Detect which cell encompasses the target text, then output its (X, Y) center coordinate. 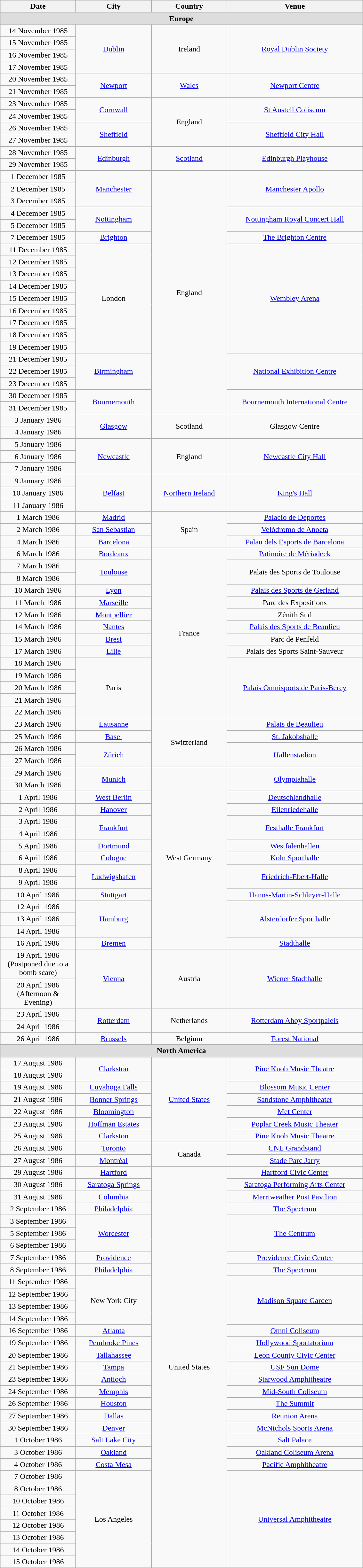
Palais des Sports Saint-Sauveur (295, 651)
Newport (114, 85)
Memphis (114, 1392)
2 March 1986 (38, 529)
7 January 1986 (38, 469)
Alsterdorfer Sporthalle (295, 919)
Pembroke Pines (114, 1343)
Providence (114, 1258)
St. Jakobshalle (295, 736)
Westfalenhallen (295, 846)
5 January 1986 (38, 444)
Northern Ireland (189, 493)
West Berlin (114, 797)
Bournemouth (114, 402)
Pacific Amphitheatre (295, 1464)
3 September 1986 (38, 1221)
11 October 1986 (38, 1513)
Royal Dublin Society (295, 49)
8 October 1986 (38, 1489)
21 September 1986 (38, 1367)
Poplar Creek Music Theater (295, 1124)
Manchester (114, 189)
21 November 1985 (38, 91)
17 December 1985 (38, 323)
Belfast (114, 493)
19 March 1986 (38, 675)
Dortmund (114, 846)
Deutschlandhalle (295, 797)
Rotterdam Ahoy Sportpaleis (295, 1020)
29 March 1986 (38, 773)
24 November 1985 (38, 116)
Palais des Sports de Gerland (295, 590)
12 September 1986 (38, 1294)
14 September 1986 (38, 1318)
City (114, 6)
28 November 1985 (38, 152)
Tampa (114, 1367)
Netherlands (189, 1020)
Forest National (295, 1039)
National Exhibition Centre (295, 371)
Houston (114, 1404)
16 December 1985 (38, 310)
16 September 1986 (38, 1330)
Antioch (114, 1379)
San Sebastian (114, 529)
Columbia (114, 1197)
20 September 1986 (38, 1355)
23 March 1986 (38, 724)
9 April 1986 (38, 882)
Wales (189, 85)
11 January 1986 (38, 505)
Belgium (189, 1039)
Nottingham Royal Concert Hall (295, 219)
20 April 1986 (Afternoon & Evening) (38, 994)
Merriweather Post Pavilion (295, 1197)
15 December 1985 (38, 298)
Newcastle (114, 456)
26 August 1986 (38, 1148)
5 April 1986 (38, 846)
Dallas (114, 1416)
Hallenstadion (295, 755)
Palais des Sports de Beaulieu (295, 627)
Cologne (114, 858)
27 March 1986 (38, 761)
6 September 1986 (38, 1245)
Saratoga Springs (114, 1185)
23 April 1986 (38, 1014)
Palacio de Deportes (295, 517)
Manchester Apollo (295, 189)
14 December 1985 (38, 286)
Glasgow Centre (295, 426)
22 March 1986 (38, 712)
18 August 1986 (38, 1075)
6 January 1986 (38, 456)
1 March 1986 (38, 517)
Birmingham (114, 371)
Date (38, 6)
1 December 1985 (38, 177)
CNE Grandstand (295, 1148)
5 September 1986 (38, 1233)
17 March 1986 (38, 651)
Europe (181, 19)
The Summit (295, 1404)
15 November 1985 (38, 43)
12 December 1985 (38, 262)
Zénith Sud (295, 615)
25 March 1986 (38, 736)
17 November 1985 (38, 67)
Ireland (189, 49)
18 December 1985 (38, 335)
Festhalle Frankfurt (295, 828)
18 March 1986 (38, 663)
The Brighton Centre (295, 238)
2 December 1985 (38, 189)
8 September 1986 (38, 1270)
Sheffield (114, 134)
Parc des Expositions (295, 603)
Palais des Sports de Toulouse (295, 572)
Paris (114, 688)
Country (189, 6)
31 August 1986 (38, 1197)
Oakland (114, 1452)
22 December 1985 (38, 371)
29 November 1985 (38, 165)
1 April 1986 (38, 797)
Sandstone Amphitheater (295, 1099)
7 March 1986 (38, 566)
16 April 1986 (38, 943)
Spain (189, 529)
Brest (114, 639)
13 September 1986 (38, 1306)
Lausanne (114, 724)
4 October 1986 (38, 1464)
Patinoire de Mériadeck (295, 554)
Stuttgart (114, 894)
Bournemouth International Centre (295, 402)
Basel (114, 736)
Atlanta (114, 1330)
Hamburg (114, 919)
Parc de Penfeld (295, 639)
Mid-South Coliseum (295, 1392)
Bloomington (114, 1112)
Reunion Arena (295, 1416)
Vienna (114, 979)
Costa Mesa (114, 1464)
Canada (189, 1154)
3 January 1986 (38, 420)
16 November 1985 (38, 55)
Palais de Beaulieu (295, 724)
Frankfurt (114, 828)
14 October 1986 (38, 1549)
11 December 1985 (38, 250)
13 December 1985 (38, 274)
Rotterdam (114, 1020)
Saratoga Performing Arts Center (295, 1185)
Salt Lake City (114, 1440)
23 December 1985 (38, 384)
22 August 1986 (38, 1112)
Palais Omnisports de Paris-Bercy (295, 688)
30 March 1986 (38, 785)
10 January 1986 (38, 493)
Wembley Arena (295, 299)
19 April 1986 (Postponed due to a bomb scare) (38, 964)
4 March 1986 (38, 542)
Montréal (114, 1160)
15 March 1986 (38, 639)
Bremen (114, 943)
Zürich (114, 755)
USF Sun Dome (295, 1367)
27 September 1986 (38, 1416)
30 December 1985 (38, 396)
Universal Amphitheatre (295, 1519)
Leon County Civic Center (295, 1355)
The Centrum (295, 1233)
Cuyahoga Falls (114, 1087)
23 September 1986 (38, 1379)
4 April 1986 (38, 834)
Met Center (295, 1112)
13 April 1986 (38, 919)
7 September 1986 (38, 1258)
25 August 1986 (38, 1136)
23 November 1985 (38, 104)
12 October 1986 (38, 1525)
Omni Coliseum (295, 1330)
14 April 1986 (38, 931)
13 October 1986 (38, 1537)
Tallahassee (114, 1355)
30 August 1986 (38, 1185)
Hanover (114, 809)
2 April 1986 (38, 809)
Friedrich-Ebert-Halle (295, 876)
Oakland Coliseum Arena (295, 1452)
Worcester (114, 1233)
Edinburgh (114, 159)
Toulouse (114, 572)
Blossom Music Center (295, 1087)
26 November 1985 (38, 128)
Hoffman Estates (114, 1124)
14 November 1985 (38, 31)
Hanns-Martin-Schleyer-Halle (295, 894)
23 August 1986 (38, 1124)
17 August 1986 (38, 1063)
Brussels (114, 1039)
Bordeaux (114, 554)
Denver (114, 1428)
King's Hall (295, 493)
Bonner Springs (114, 1099)
Palau dels Esports de Barcelona (295, 542)
Dublin (114, 49)
11 September 1986 (38, 1282)
Munich (114, 779)
14 March 1986 (38, 627)
Eilenriedehalle (295, 809)
24 September 1986 (38, 1392)
Stadthalle (295, 943)
Hartford Civic Center (295, 1173)
Austria (189, 979)
Wiener Stadthalle (295, 979)
Edinburgh Playhouse (295, 159)
London (114, 299)
27 August 1986 (38, 1160)
Lille (114, 651)
Brighton (114, 238)
26 September 1986 (38, 1404)
McNichols Sports Arena (295, 1428)
New York City (114, 1300)
1 October 1986 (38, 1440)
12 April 1986 (38, 907)
7 October 1986 (38, 1477)
4 December 1985 (38, 213)
Sheffield City Hall (295, 134)
21 August 1986 (38, 1099)
Lyon (114, 590)
3 October 1986 (38, 1452)
North America (181, 1051)
Ludwigshafen (114, 876)
31 December 1985 (38, 408)
St Austell Coliseum (295, 110)
9 January 1986 (38, 481)
27 November 1985 (38, 140)
26 April 1986 (38, 1039)
10 October 1986 (38, 1501)
Stade Parc Jarry (295, 1160)
8 March 1986 (38, 578)
Velódromo de Anoeta (295, 529)
Hartford (114, 1173)
19 December 1985 (38, 347)
Newport Centre (295, 85)
5 December 1985 (38, 225)
26 March 1986 (38, 749)
30 September 1986 (38, 1428)
20 November 1985 (38, 79)
Venue (295, 6)
4 January 1986 (38, 432)
Glasgow (114, 426)
19 September 1986 (38, 1343)
Switzerland (189, 742)
3 December 1985 (38, 201)
Montpellier (114, 615)
19 August 1986 (38, 1087)
Salt Palace (295, 1440)
Nantes (114, 627)
20 March 1986 (38, 688)
Newcastle City Hall (295, 456)
Starwood Amphitheatre (295, 1379)
Toronto (114, 1148)
Marseille (114, 603)
21 December 1985 (38, 359)
12 March 1986 (38, 615)
West Germany (189, 858)
11 March 1986 (38, 603)
Nottingham (114, 219)
Providence Civic Center (295, 1258)
Cornwall (114, 110)
24 April 1986 (38, 1026)
2 September 1986 (38, 1209)
Olympiahalle (295, 779)
6 March 1986 (38, 554)
10 March 1986 (38, 590)
Los Angeles (114, 1519)
3 April 1986 (38, 822)
Koln Sporthalle (295, 858)
Madison Square Garden (295, 1300)
6 April 1986 (38, 858)
France (189, 633)
7 December 1985 (38, 238)
8 April 1986 (38, 870)
21 March 1986 (38, 700)
10 April 1986 (38, 894)
15 October 1986 (38, 1562)
Hollywood Sportatorium (295, 1343)
Madrid (114, 517)
Barcelona (114, 542)
29 August 1986 (38, 1173)
